Scan for the cell matching the given text and deliver its [X, Y] coordinate at center. 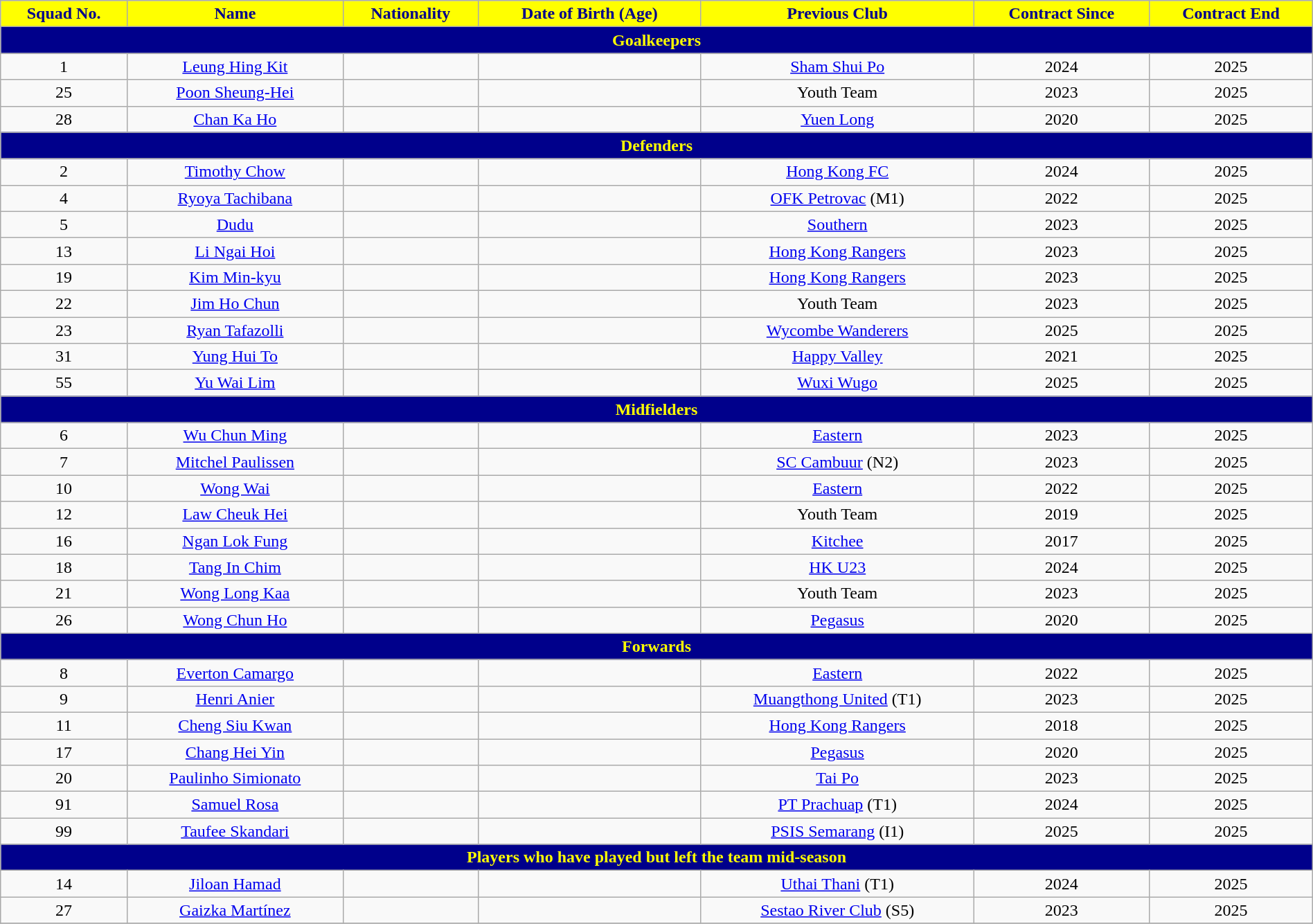
31 [64, 357]
7 [64, 462]
Law Cheuk Hei [235, 515]
Wong Wai [235, 488]
Jiloan Hamad [235, 884]
2017 [1062, 541]
91 [64, 805]
Southern [837, 224]
1 [64, 66]
11 [64, 725]
12 [64, 515]
25 [64, 93]
10 [64, 488]
Yu Wai Lim [235, 383]
Poon Sheung-Hei [235, 93]
Wong Chun Ho [235, 620]
23 [64, 330]
Mitchel Paulissen [235, 462]
Cheng Siu Kwan [235, 725]
Samuel Rosa [235, 805]
PT Prachuap (T1) [837, 805]
Leung Hing Kit [235, 66]
55 [64, 383]
Wuxi Wugo [837, 383]
Hong Kong FC [837, 172]
Wycombe Wanderers [837, 330]
18 [64, 567]
SC Cambuur (N2) [837, 462]
Sestao River Club (S5) [837, 910]
Date of Birth (Age) [589, 14]
Wu Chun Ming [235, 436]
27 [64, 910]
5 [64, 224]
9 [64, 699]
14 [64, 884]
Defenders [656, 145]
Chang Hei Yin [235, 752]
Ryoya Tachibana [235, 198]
Henri Anier [235, 699]
17 [64, 752]
Everton Camargo [235, 673]
Kitchee [837, 541]
19 [64, 277]
Forwards [656, 646]
99 [64, 831]
Contract End [1231, 14]
Squad No. [64, 14]
PSIS Semarang (I1) [837, 831]
6 [64, 436]
Jim Ho Chun [235, 303]
Tang In Chim [235, 567]
Tai Po [837, 779]
Paulinho Simionato [235, 779]
Dudu [235, 224]
Li Ngai Hoi [235, 251]
OFK Petrovac (M1) [837, 198]
Happy Valley [837, 357]
20 [64, 779]
2 [64, 172]
Name [235, 14]
Taufee Skandari [235, 831]
22 [64, 303]
Wong Long Kaa [235, 594]
28 [64, 119]
2021 [1062, 357]
Gaizka Martínez [235, 910]
Sham Shui Po [837, 66]
HK U23 [837, 567]
Timothy Chow [235, 172]
Contract Since [1062, 14]
Nationality [410, 14]
Midfielders [656, 409]
Ngan Lok Fung [235, 541]
13 [64, 251]
Goalkeepers [656, 40]
4 [64, 198]
2018 [1062, 725]
Yuen Long [837, 119]
Previous Club [837, 14]
8 [64, 673]
Ryan Tafazolli [235, 330]
26 [64, 620]
Muangthong United (T1) [837, 699]
Chan Ka Ho [235, 119]
Uthai Thani (T1) [837, 884]
Yung Hui To [235, 357]
16 [64, 541]
Players who have played but left the team mid-season [656, 858]
Kim Min-kyu [235, 277]
21 [64, 594]
2019 [1062, 515]
